Return the [x, y] coordinate for the center point of the cell that contains the specified text.  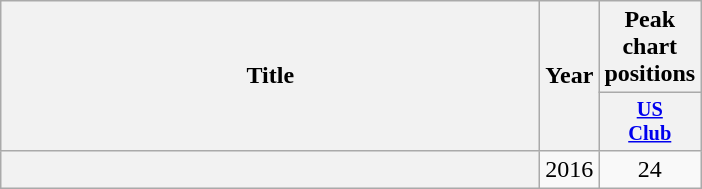
Peak chart positions [650, 47]
USClub [650, 122]
2016 [570, 169]
Year [570, 76]
Title [270, 76]
24 [650, 169]
